Scan for the cell matching the given text and deliver its [X, Y] coordinate at center. 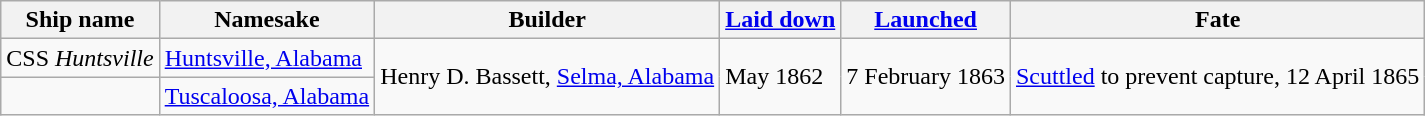
Launched [926, 20]
Builder [548, 20]
May 1862 [780, 77]
Scuttled to prevent capture, 12 April 1865 [1217, 77]
Fate [1217, 20]
Ship name [80, 20]
Henry D. Bassett, Selma, Alabama [548, 77]
7 February 1863 [926, 77]
Huntsville, Alabama [266, 58]
Tuscaloosa, Alabama [266, 96]
Namesake [266, 20]
Laid down [780, 20]
CSS Huntsville [80, 58]
